Locate the cell with the specified text and output its (x, y) center coordinate. 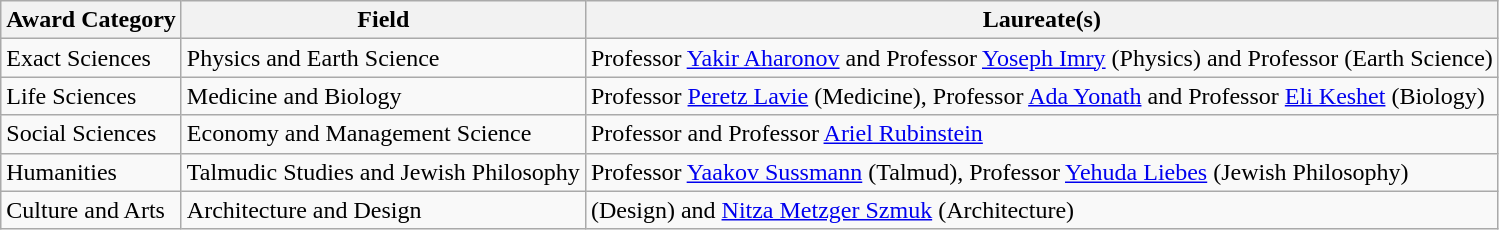
Social Sciences (92, 134)
Professor Yakir Aharonov and Professor Yoseph Imry (Physics) and Professor (Earth Science) (1042, 58)
Culture and Arts (92, 210)
Professor Peretz Lavie (Medicine), Professor Ada Yonath and Professor Eli Keshet (Biology) (1042, 96)
Life Sciences (92, 96)
Talmudic Studies and Jewish Philosophy (383, 172)
Exact Sciences (92, 58)
Physics and Earth Science (383, 58)
(Design) and Nitza Metzger Szmuk (Architecture) (1042, 210)
Professor Yaakov Sussmann (Talmud), Professor Yehuda Liebes (Jewish Philosophy) (1042, 172)
Professor and Professor Ariel Rubinstein (1042, 134)
Medicine and Biology (383, 96)
Humanities (92, 172)
Architecture and Design (383, 210)
Field (383, 20)
Economy and Management Science (383, 134)
Award Category (92, 20)
Laureate(s) (1042, 20)
